Return [x, y] of the center of cell containing provided text 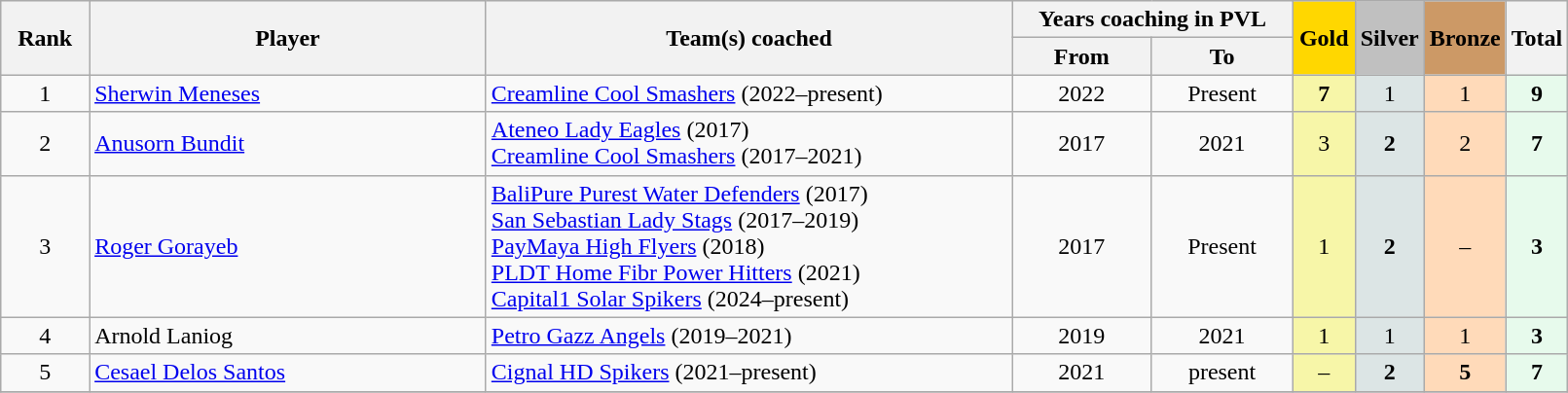
Roger Gorayeb [288, 246]
Silver [1390, 38]
Player [288, 38]
Sherwin Meneses [288, 93]
Cignal HD Spikers (2021–present) [749, 373]
9 [1537, 93]
From [1082, 56]
Cesael Delos Santos [288, 373]
present [1222, 373]
Gold [1324, 38]
Years coaching in PVL [1152, 19]
4 [45, 336]
Total [1537, 38]
Anusorn Bundit [288, 144]
2019 [1082, 336]
Rank [45, 38]
2022 [1082, 93]
To [1222, 56]
Creamline Cool Smashers (2022–present) [749, 93]
Petro Gazz Angels (2019–2021) [749, 336]
Arnold Laniog [288, 336]
Ateneo Lady Eagles (2017)Creamline Cool Smashers (2017–2021) [749, 144]
Team(s) coached [749, 38]
Bronze [1465, 38]
